Search for the cell housing the specified text and yield its [X, Y] center coordinate. 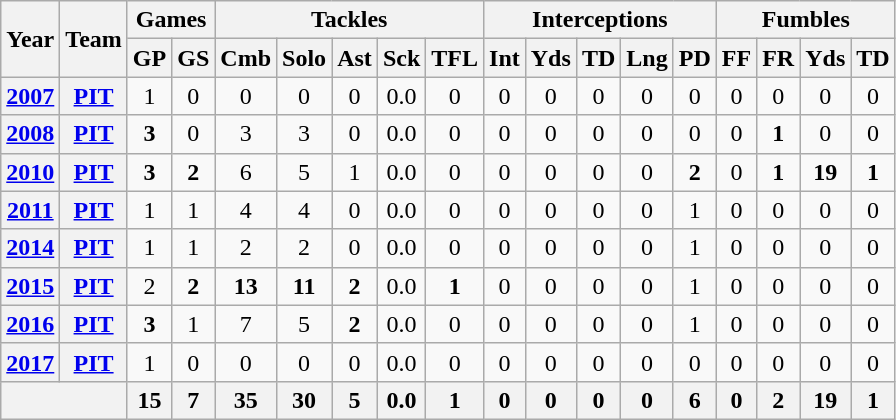
2015 [30, 286]
Interceptions [600, 20]
2011 [30, 210]
FF [736, 58]
2010 [30, 172]
PD [694, 58]
GP [149, 58]
35 [246, 400]
Solo [304, 58]
Int [505, 58]
11 [304, 286]
Lng [647, 58]
2016 [30, 324]
2017 [30, 362]
2008 [30, 134]
2014 [30, 248]
Year [30, 39]
15 [149, 400]
Sck [401, 58]
FR [778, 58]
Team [94, 39]
Games [170, 20]
30 [304, 400]
GS [194, 58]
Ast [355, 58]
2007 [30, 96]
TFL [455, 58]
Tackles [350, 20]
Fumbles [806, 20]
Cmb [246, 58]
13 [246, 286]
